Search for the cell housing the specified text and yield its [x, y] center coordinate. 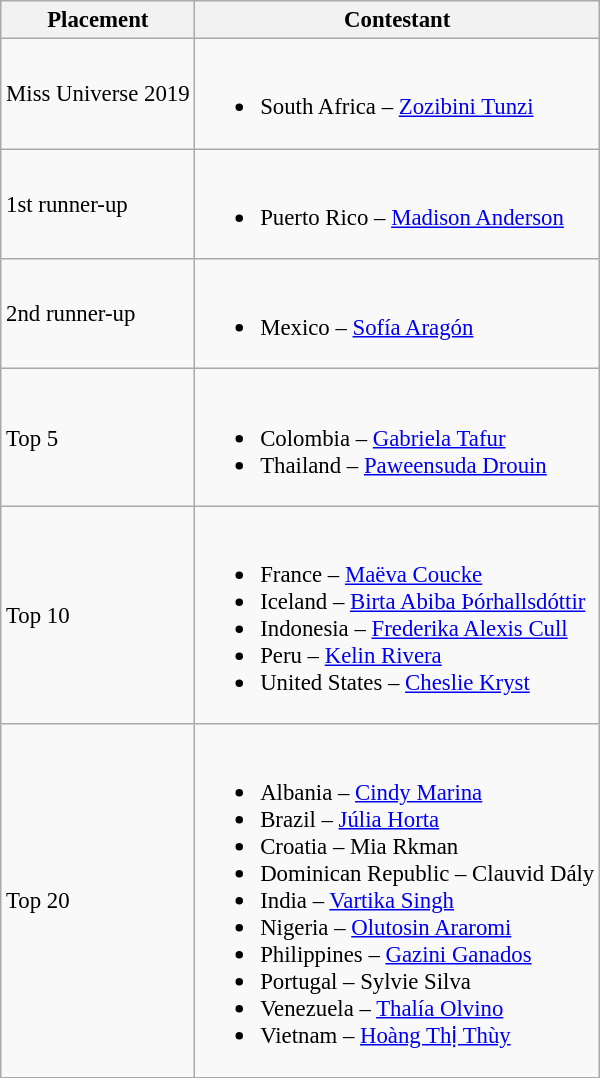
Contestant [398, 20]
1st runner-up [98, 204]
Colombia – Gabriela Tafur Thailand – Paweensuda Drouin [398, 438]
Puerto Rico – Madison Anderson [398, 204]
Placement [98, 20]
Top 5 [98, 438]
France – Maëva Coucke Iceland – Birta Abiba Þórhallsdóttir Indonesia – Frederika Alexis Cull Peru – Kelin Rivera United States – Cheslie Kryst [398, 615]
2nd runner-up [98, 314]
South Africa – Zozibini Tunzi [398, 94]
Top 20 [98, 900]
Mexico – Sofía Aragón [398, 314]
Miss Universe 2019 [98, 94]
Top 10 [98, 615]
